Provide the [X, Y] coordinate of the cell's center where the given text is located.  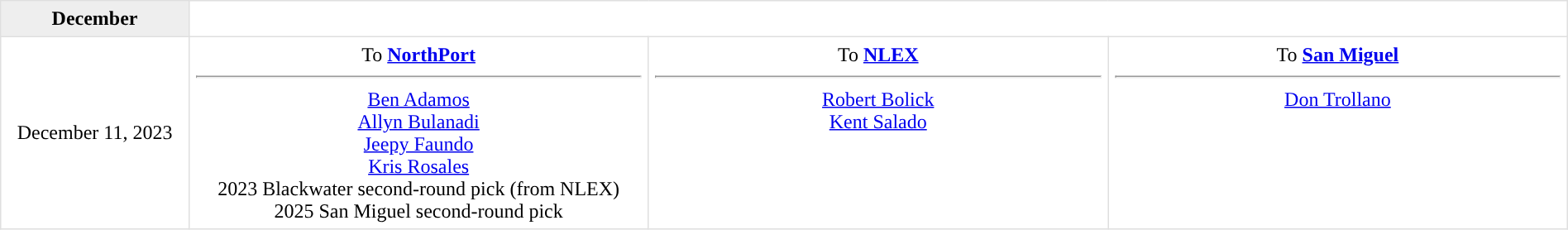
December 11, 2023 [95, 132]
To NorthPortBen AdamosAllyn BulanadiJeepy FaundoKris Rosales2023 Blackwater second-round pick (from NLEX)2025 San Miguel second-round pick [418, 132]
To San MiguelDon Trollano [1338, 132]
December [95, 19]
To NLEXRobert BolickKent Salado [878, 132]
